Capture the cell that displays the provided text and extract its [x, y] central coordinate. 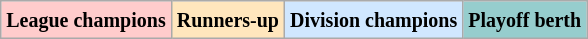
Runners-up [228, 20]
League champions [86, 20]
Playoff berth [525, 20]
Division champions [374, 20]
